Return (x, y) of the center of cell containing provided text 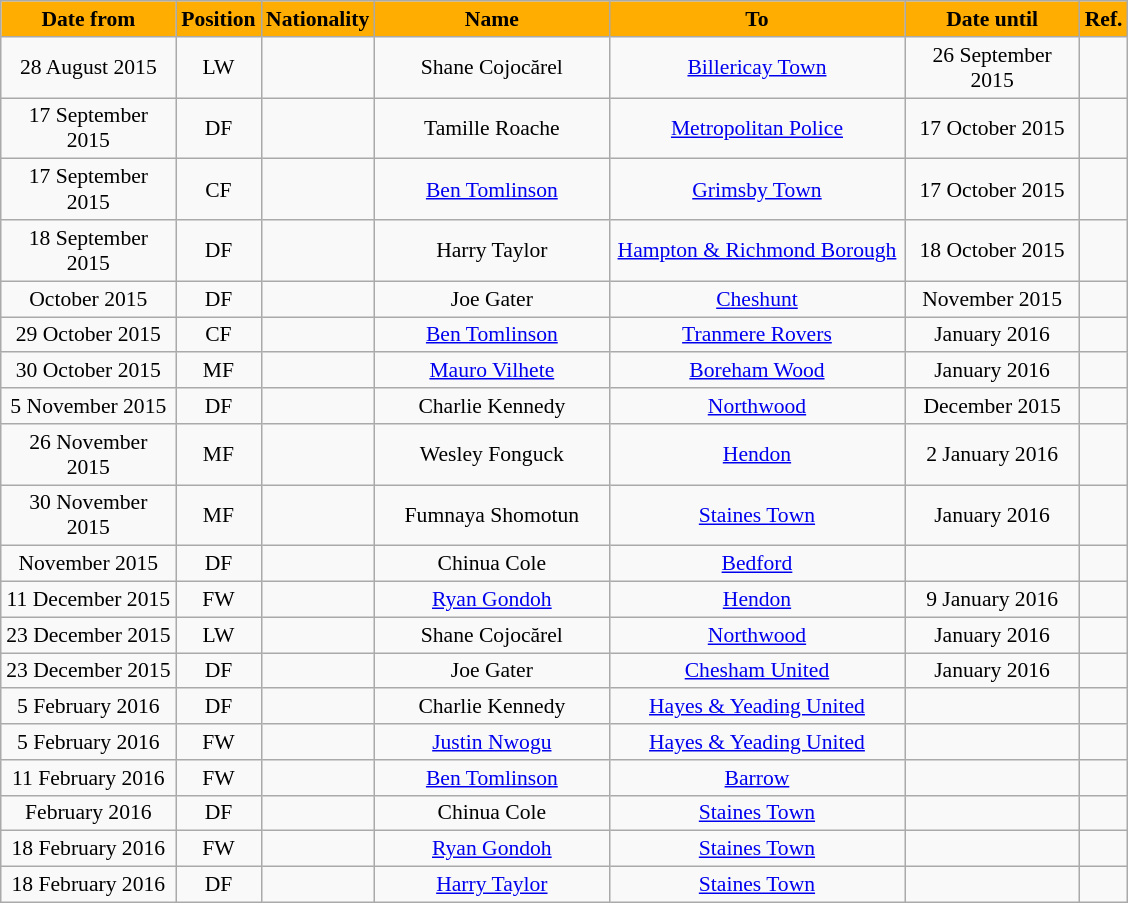
Date until (992, 19)
Position (218, 19)
18 October 2015 (992, 250)
26 September 2015 (992, 68)
11 February 2016 (88, 778)
30 November 2015 (88, 516)
Barrow (756, 778)
Cheshunt (756, 299)
Hampton & Richmond Borough (756, 250)
Grimsby Town (756, 190)
Mauro Vilhete (492, 371)
To (756, 19)
Name (492, 19)
9 January 2016 (992, 600)
Boreham Wood (756, 371)
Chesham United (756, 671)
28 August 2015 (88, 68)
26 November 2015 (88, 454)
February 2016 (88, 813)
29 October 2015 (88, 335)
11 December 2015 (88, 600)
Tranmere Rovers (756, 335)
Date from (88, 19)
Fumnaya Shomotun (492, 516)
30 October 2015 (88, 371)
Wesley Fonguck (492, 454)
Nationality (318, 19)
5 November 2015 (88, 406)
18 September 2015 (88, 250)
Metropolitan Police (756, 128)
Bedford (756, 564)
Ref. (1104, 19)
2 January 2016 (992, 454)
December 2015 (992, 406)
Justin Nwogu (492, 742)
Tamille Roache (492, 128)
October 2015 (88, 299)
Billericay Town (756, 68)
